Return (X, Y) of the center of cell containing provided text 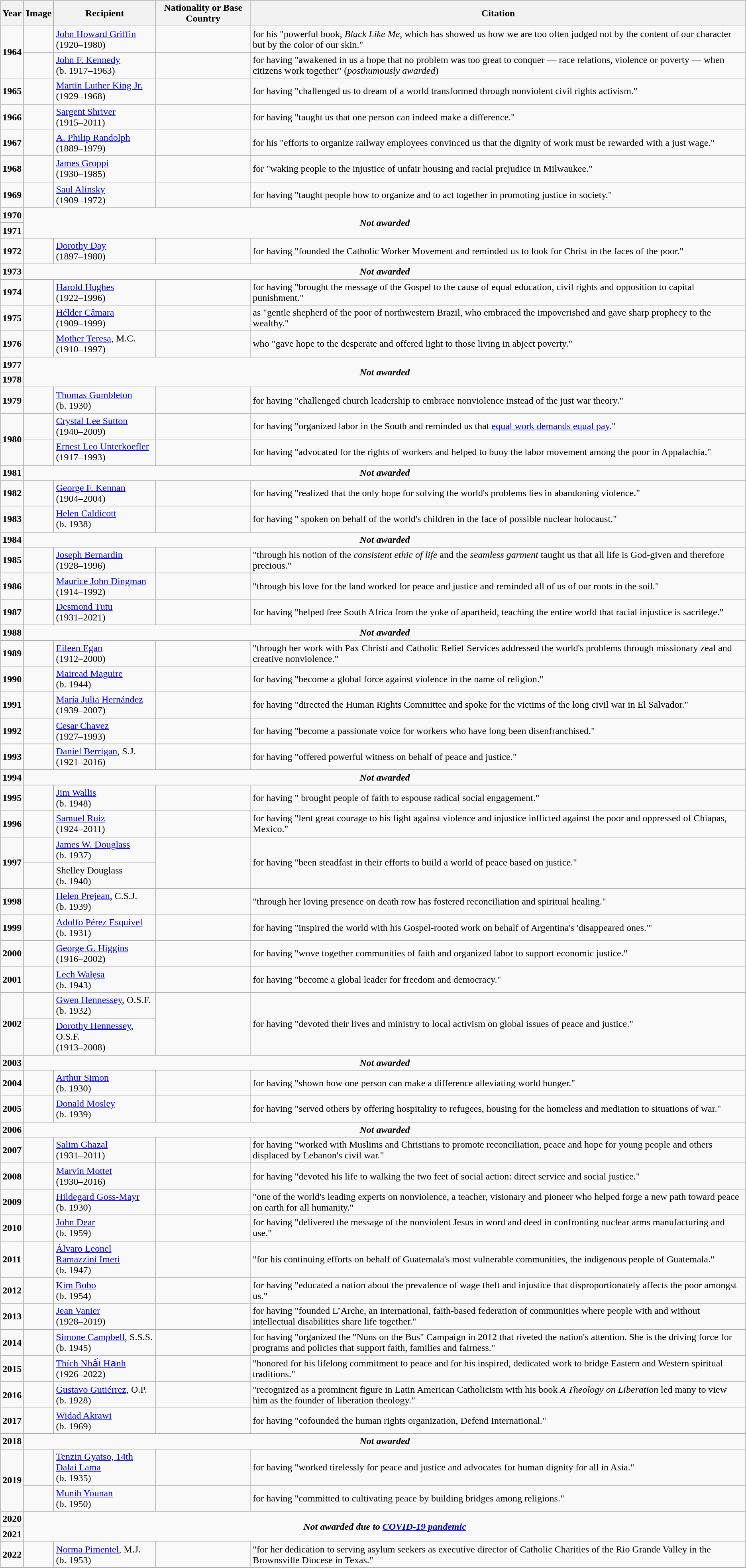
1970 (12, 215)
2004 (12, 1083)
Shelley Douglass(b. 1940) (105, 876)
Mother Teresa, M.C.(1910–1997) (105, 344)
Samuel Ruiz(1924–2011) (105, 824)
1986 (12, 586)
Álvaro Leonel Ramazzini Imeri(b. 1947) (105, 1259)
Donald Mosley(b. 1939) (105, 1109)
1988 (12, 632)
Eileen Egan(1912–2000) (105, 653)
for having "helped free South Africa from the yoke of apartheid, teaching the entire world that racial injustice is sacrilege." (498, 612)
for having "become a passionate voice for workers who have long been disenfranchised." (498, 731)
for having "inspired the world with his Gospel-rooted work on behalf of Argentina's 'disappeared ones.'" (498, 928)
for having "realized that the only hope for solving the world's problems lies in abandoning violence." (498, 493)
2019 (12, 1480)
2001 (12, 979)
Munib Younan(b. 1950) (105, 1498)
1966 (12, 117)
"honored for his lifelong commitment to peace and for his inspired, dedicated work to bridge Eastern and Western spiritual traditions." (498, 1368)
2002 (12, 1023)
1990 (12, 679)
2011 (12, 1259)
2021 (12, 1534)
2020 (12, 1519)
as "gentle shepherd of the poor of northwestern Brazil, who embraced the impoverished and gave sharp prophecy to the wealthy." (498, 318)
"through her work with Pax Christi and Catholic Relief Services addressed the world's problems through missionary zeal and creative nonviolence." (498, 653)
George G. Higgins(1916–2002) (105, 953)
Tenzin Gyatso, 14th Dalai Lama(b. 1935) (105, 1467)
2022 (12, 1555)
1976 (12, 344)
1974 (12, 292)
for having "served others by offering hospitality to refugees, housing for the homeless and mediation to situations of war." (498, 1109)
1996 (12, 824)
for having " spoken on behalf of the world's children in the face of possible nuclear holocaust." (498, 519)
Norma Pimentel, M.J.(b. 1953) (105, 1555)
Marvin Mottet(1930–2016) (105, 1176)
2012 (12, 1290)
1993 (12, 757)
Saul Alinsky(1909–1972) (105, 194)
for having "become a global leader for freedom and democracy." (498, 979)
Crystal Lee Sutton(1940–2009) (105, 426)
Dorothy Hennessey, O.S.F.(1913–2008) (105, 1036)
1972 (12, 251)
2010 (12, 1228)
for having "challenged us to dream of a world transformed through nonviolent civil rights activism." (498, 91)
Citation (498, 14)
2016 (12, 1395)
1987 (12, 612)
George F. Kennan(1904–2004) (105, 493)
for having "directed the Human Rights Committee and spoke for the victims of the long civil war in El Salvador." (498, 705)
2017 (12, 1421)
"through his love for the land worked for peace and justice and reminded all of us of our roots in the soil." (498, 586)
for having "challenged church leadership to embrace nonviolence instead of the just war theory." (498, 400)
for having "been steadfast in their efforts to build a world of peace based on justice." (498, 863)
for having "worked tirelessly for peace and justice and advocates for human dignity for all in Asia." (498, 1467)
John F. Kennedy(b. 1917–1963) (105, 65)
John Howard Griffin(1920–1980) (105, 39)
1999 (12, 928)
for having "lent great courage to his fight against violence and injustice inflicted against the poor and oppressed of Chiapas, Mexico." (498, 824)
Jim Wallis(b. 1948) (105, 798)
Dorothy Day(1897–1980) (105, 251)
Hildegard Goss-Mayr(b. 1930) (105, 1202)
A. Philip Randolph(1889–1979) (105, 143)
for having "offered powerful witness on behalf of peace and justice." (498, 757)
María Julia Hernández(1939–2007) (105, 705)
Gustavo Gutiérrez, O.P.(b. 1928) (105, 1395)
1979 (12, 400)
1984 (12, 540)
1985 (12, 560)
2003 (12, 1063)
Nationality or Base Country (203, 14)
1991 (12, 705)
for having "devoted his life to walking the two feet of social action: direct service and social justice." (498, 1176)
Recipient (105, 14)
Mairead Maguire(b. 1944) (105, 679)
1964 (12, 52)
1977 (12, 365)
Thích Nhất Hạnh(1926–2022) (105, 1368)
Arthur Simon(b. 1930) (105, 1083)
for having "cofounded the human rights organization, Defend International." (498, 1421)
2018 (12, 1441)
"through her loving presence on death row has fostered reconciliation and spiritual healing." (498, 901)
2014 (12, 1342)
2007 (12, 1150)
Salim Ghazal(1931–2011) (105, 1150)
Year (12, 14)
"for his continuing efforts on behalf of Guatemala's most vulnerable communities, the indigenous people of Guatemala." (498, 1259)
1994 (12, 777)
1968 (12, 169)
1989 (12, 653)
Thomas Gumbleton(b. 1930) (105, 400)
Widad Akrawi(b. 1969) (105, 1421)
for having "wove together communities of faith and organized labor to support economic justice." (498, 953)
2015 (12, 1368)
for having "taught people how to organize and to act together in promoting justice in society." (498, 194)
for "waking people to the injustice of unfair housing and racial prejudice in Milwaukee." (498, 169)
2000 (12, 953)
1982 (12, 493)
Helen Prejean, C.S.J.(b. 1939) (105, 901)
Joseph Bernardin(1928–1996) (105, 560)
2008 (12, 1176)
for having "organized labor in the South and reminded us that equal work demands equal pay." (498, 426)
1973 (12, 271)
1967 (12, 143)
2013 (12, 1317)
1975 (12, 318)
1995 (12, 798)
Desmond Tutu(1931–2021) (105, 612)
1981 (12, 473)
1971 (12, 230)
for having "brought the message of the Gospel to the cause of equal education, civil rights and opposition to capital punishment." (498, 292)
Ernest Leo Unterkoefler(1917–1993) (105, 452)
2009 (12, 1202)
Martin Luther King Jr.(1929–1968) (105, 91)
for having "taught us that one person can indeed make a difference." (498, 117)
for having " brought people of faith to espouse radical social engagement." (498, 798)
Hélder Câmara(1909–1999) (105, 318)
for having "educated a nation about the prevalence of wage theft and injustice that disproportionately affects the poor amongst us." (498, 1290)
Cesar Chavez(1927–1993) (105, 731)
Harold Hughes(1922–1996) (105, 292)
Helen Caldicott(b. 1938) (105, 519)
who "gave hope to the desperate and offered light to those living in abject poverty." (498, 344)
for having "founded the Catholic Worker Movement and reminded us to look for Christ in the faces of the poor." (498, 251)
Sargent Shriver(1915–2011) (105, 117)
Daniel Berrigan, S.J.(1921–2016) (105, 757)
Image (39, 14)
for having "committed to cultivating peace by building bridges among religions." (498, 1498)
Not awarded due to COVID-19 pandemic (385, 1527)
2005 (12, 1109)
Gwen Hennessey, O.S.F.(b. 1932) (105, 1005)
Adolfo Pérez Esquivel(b. 1931) (105, 928)
for his "efforts to organize railway employees convinced us that the dignity of work must be rewarded with a just wage." (498, 143)
1978 (12, 380)
for having "shown how one person can make a difference alleviating world hunger." (498, 1083)
Kim Bobo(b. 1954) (105, 1290)
for having "advocated for the rights of workers and helped to buoy the labor movement among the poor in Appalachia." (498, 452)
James Groppi(1930–1985) (105, 169)
Jean Vanier(1928–2019) (105, 1317)
1965 (12, 91)
1998 (12, 901)
"through his notion of the consistent ethic of life and the seamless garment taught us that all life is God-given and therefore precious." (498, 560)
Simone Campbell, S.S.S.(b. 1945) (105, 1342)
1997 (12, 863)
for having "delivered the message of the nonviolent Jesus in word and deed in confronting nuclear arms manufacturing and use." (498, 1228)
Lech Wałęsa(b. 1943) (105, 979)
James W. Douglass(b. 1937) (105, 850)
Maurice John Dingman(1914–1992) (105, 586)
1983 (12, 519)
1992 (12, 731)
for having "devoted their lives and ministry to local activism on global issues of peace and justice." (498, 1023)
1980 (12, 439)
1969 (12, 194)
for having "become a global force against violence in the name of religion." (498, 679)
2006 (12, 1130)
John Dear(b. 1959) (105, 1228)
